Provide the [x, y] coordinate of the cell's center where the given text is located.  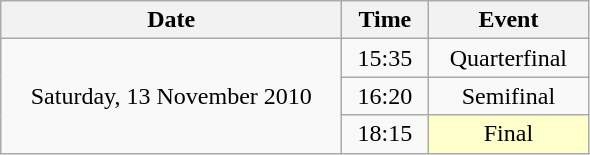
Time [385, 20]
18:15 [385, 134]
Date [172, 20]
16:20 [385, 96]
Quarterfinal [508, 58]
Final [508, 134]
15:35 [385, 58]
Saturday, 13 November 2010 [172, 96]
Event [508, 20]
Semifinal [508, 96]
